Provide the [x, y] coordinate of the cell's center where the given text is located.  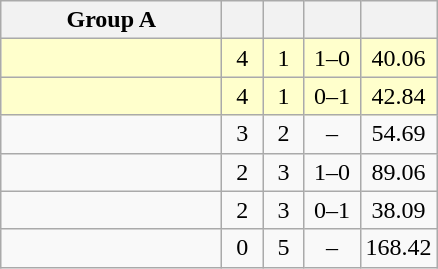
38.09 [398, 210]
Group A [112, 20]
42.84 [398, 96]
5 [284, 248]
0 [242, 248]
54.69 [398, 134]
40.06 [398, 58]
89.06 [398, 172]
168.42 [398, 248]
